Extract the (x, y) coordinate from the center of the cell holding the provided text.  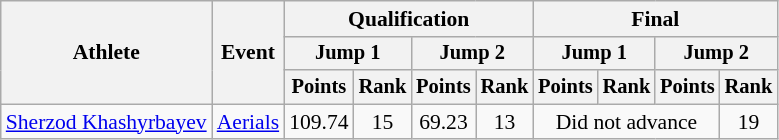
Final (655, 19)
69.23 (443, 122)
Aerials (248, 122)
19 (749, 122)
Athlete (106, 52)
Qualification (408, 19)
Did not advance (626, 122)
Sherzod Khashyrbayev (106, 122)
13 (505, 122)
109.74 (318, 122)
15 (383, 122)
Event (248, 52)
